Extract the [X, Y] coordinate from the center of the cell holding the provided text.  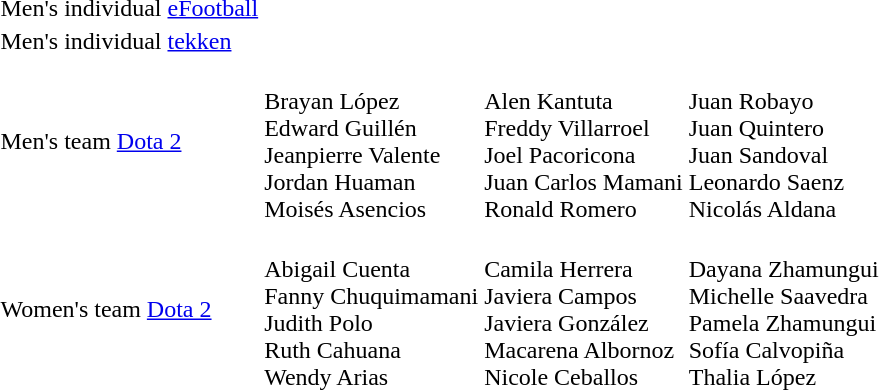
Alen KantutaFreddy VillarroelJoel PacoriconaJuan Carlos MamaniRonald Romero [584, 142]
Brayan LópezEdward GuillénJeanpierre ValenteJordan HuamanMoisés Asencios [372, 142]
